From the cell containing the given text, extract its center point as [X, Y] coordinate. 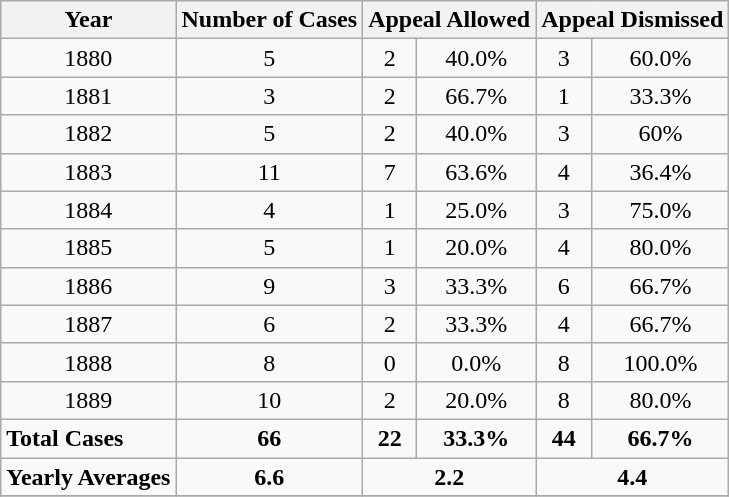
11 [270, 172]
1882 [88, 134]
22 [390, 438]
7 [390, 172]
Appeal Allowed [450, 20]
4.4 [632, 477]
0.0% [476, 362]
75.0% [660, 210]
Yearly Averages [88, 477]
36.4% [660, 172]
1889 [88, 400]
2.2 [450, 477]
1880 [88, 58]
100.0% [660, 362]
9 [270, 286]
6.6 [270, 477]
25.0% [476, 210]
60% [660, 134]
Appeal Dismissed [632, 20]
1881 [88, 96]
Number of Cases [270, 20]
44 [564, 438]
1883 [88, 172]
1888 [88, 362]
1887 [88, 324]
1884 [88, 210]
Year [88, 20]
10 [270, 400]
60.0% [660, 58]
0 [390, 362]
66 [270, 438]
1885 [88, 248]
Total Cases [88, 438]
1886 [88, 286]
63.6% [476, 172]
